Provide the [x, y] coordinate of the cell's center where the given text is located.  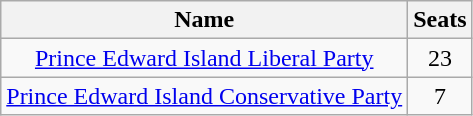
Prince Edward Island Liberal Party [204, 58]
Seats [440, 20]
Name [204, 20]
7 [440, 96]
23 [440, 58]
Prince Edward Island Conservative Party [204, 96]
